Find where the given text appears and provide that cell's center as [X, Y] coordinate. 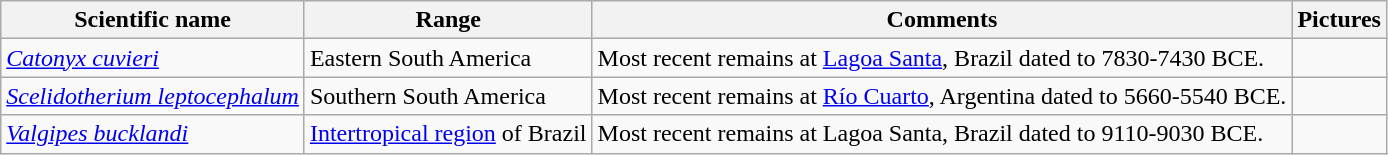
Eastern South America [448, 58]
Range [448, 20]
Southern South America [448, 96]
Pictures [1340, 20]
Catonyx cuvieri [153, 58]
Comments [942, 20]
Scelidotherium leptocephalum [153, 96]
Most recent remains at Río Cuarto, Argentina dated to 5660-5540 BCE. [942, 96]
Valgipes bucklandi [153, 134]
Scientific name [153, 20]
Most recent remains at Lagoa Santa, Brazil dated to 7830-7430 BCE. [942, 58]
Intertropical region of Brazil [448, 134]
Most recent remains at Lagoa Santa, Brazil dated to 9110-9030 BCE. [942, 134]
